Capture the cell that displays the provided text and extract its [X, Y] central coordinate. 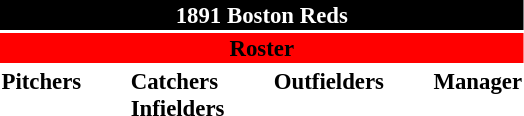
1891 Boston Reds [262, 15]
Roster [262, 48]
